Detect which cell encompasses the target text, then output its [X, Y] center coordinate. 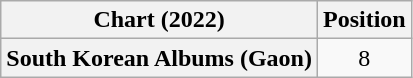
8 [364, 58]
Chart (2022) [160, 20]
Position [364, 20]
South Korean Albums (Gaon) [160, 58]
